Return [X, Y] of the center of cell containing provided text 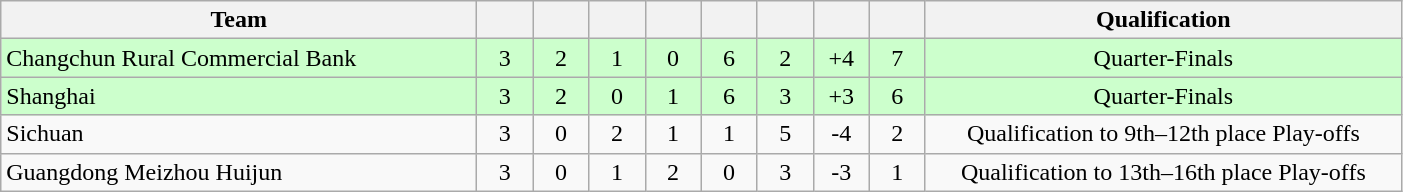
Qualification to 13th–16th place Play-offs [1163, 172]
-3 [841, 172]
+3 [841, 96]
Team [239, 20]
+4 [841, 58]
Changchun Rural Commercial Bank [239, 58]
7 [897, 58]
5 [785, 134]
-4 [841, 134]
Qualification to 9th–12th place Play-offs [1163, 134]
Guangdong Meizhou Huijun [239, 172]
Qualification [1163, 20]
Shanghai [239, 96]
Sichuan [239, 134]
